Return [x, y] of the center of cell containing provided text 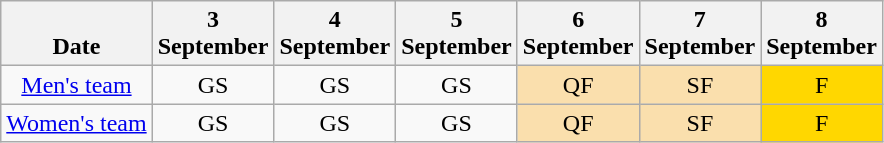
Men's team [76, 85]
4September [335, 34]
8September [822, 34]
Women's team [76, 123]
5September [457, 34]
Date [76, 34]
7September [700, 34]
6September [578, 34]
3September [213, 34]
